For the text-containing cell, return its midpoint in [x, y] coordinate format. 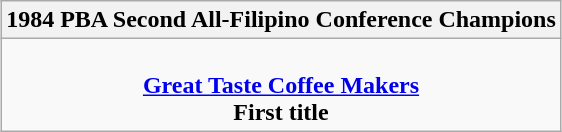
Great Taste Coffee Makers First title [282, 85]
1984 PBA Second All-Filipino Conference Champions [282, 20]
